Identify which cell holds the provided text, then report its [x, y] central coordinate. 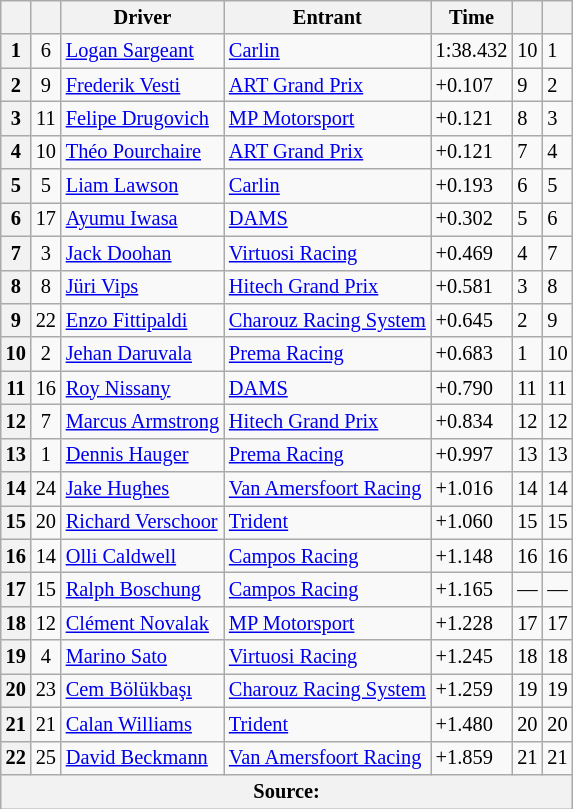
Enzo Fittipaldi [142, 320]
+0.790 [472, 388]
Richard Verschoor [142, 522]
Jehan Daruvala [142, 354]
Ayumu Iwasa [142, 219]
Cem Bölükbaşı [142, 690]
Roy Nissany [142, 388]
Marcus Armstrong [142, 421]
25 [46, 758]
+1.165 [472, 589]
+0.469 [472, 253]
23 [46, 690]
+1.259 [472, 690]
Jack Doohan [142, 253]
+0.834 [472, 421]
1:38.432 [472, 51]
Calan Williams [142, 724]
Jake Hughes [142, 489]
24 [46, 489]
Entrant [328, 17]
+1.245 [472, 657]
David Beckmann [142, 758]
+1.859 [472, 758]
Clément Novalak [142, 623]
Marino Sato [142, 657]
+1.016 [472, 489]
+0.302 [472, 219]
Source: [287, 791]
Liam Lawson [142, 186]
+0.683 [472, 354]
Frederik Vesti [142, 85]
+0.997 [472, 455]
+0.645 [472, 320]
Driver [142, 17]
+0.107 [472, 85]
Jüri Vips [142, 287]
Olli Caldwell [142, 556]
+1.228 [472, 623]
+0.581 [472, 287]
Dennis Hauger [142, 455]
+1.148 [472, 556]
Logan Sargeant [142, 51]
Felipe Drugovich [142, 118]
+0.193 [472, 186]
Ralph Boschung [142, 589]
+1.060 [472, 522]
+1.480 [472, 724]
Théo Pourchaire [142, 152]
Time [472, 17]
